Scan for the cell matching the given text and deliver its (X, Y) coordinate at center. 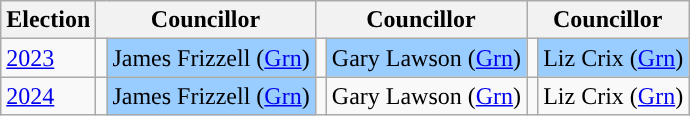
2024 (48, 96)
2023 (48, 58)
Election (48, 20)
